Return the [X, Y] coordinate for the center point of the cell that contains the specified text.  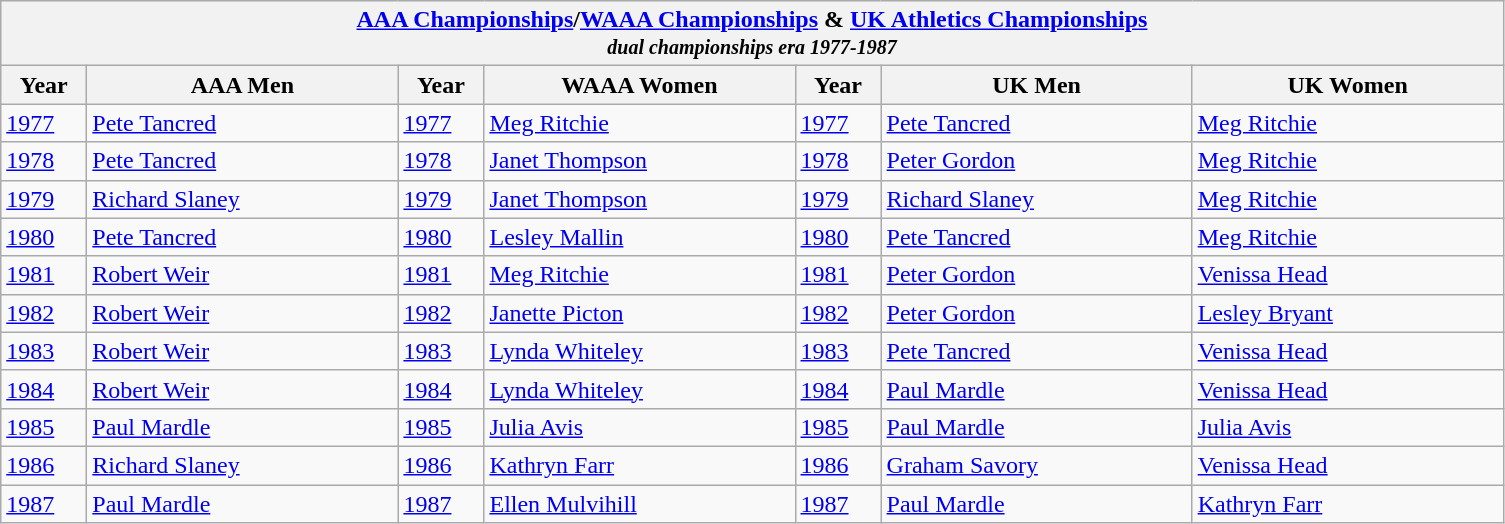
AAA Men [242, 85]
Lesley Bryant [1348, 313]
UK Women [1348, 85]
Janette Picton [640, 313]
Graham Savory [1036, 465]
UK Men [1036, 85]
WAAA Women [640, 85]
AAA Championships/WAAA Championships & UK Athletics Championshipsdual championships era 1977-1987 [752, 34]
Lesley Mallin [640, 237]
Ellen Mulvihill [640, 503]
